Scan for the cell matching the given text and deliver its [x, y] coordinate at center. 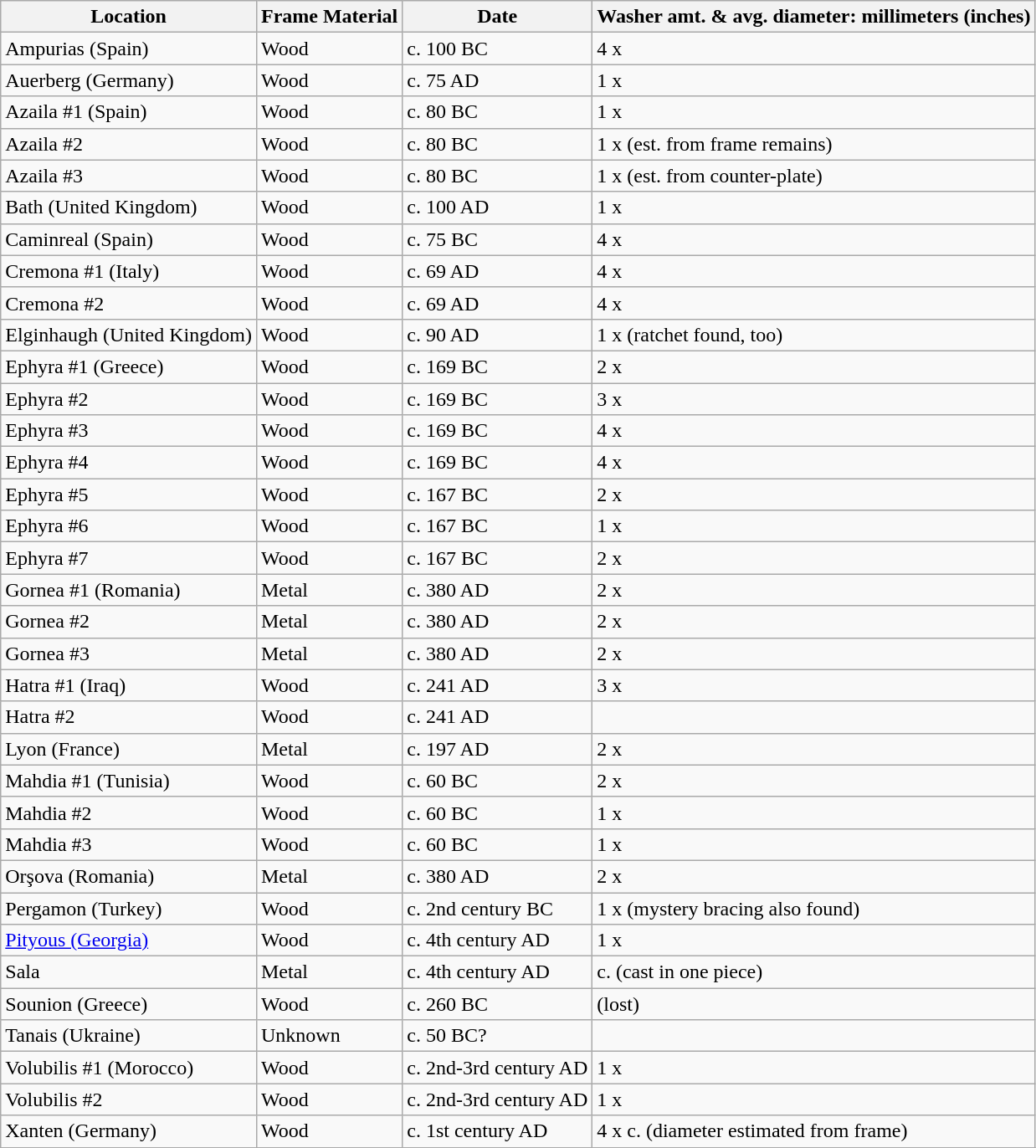
Orşova (Romania) [129, 876]
Mahdia #3 [129, 844]
Azaila #1 (Spain) [129, 112]
c. 75 BC [497, 239]
Azaila #2 [129, 144]
c. 1st century AD [497, 1131]
Volubilis #2 [129, 1099]
1 x (mystery bracing also found) [813, 908]
1 x (est. from counter-plate) [813, 176]
Gornea #1 (Romania) [129, 590]
4 x c. (diameter estimated from frame) [813, 1131]
1 x (est. from frame remains) [813, 144]
Caminreal (Spain) [129, 239]
Pergamon (Turkey) [129, 908]
Xanten (Germany) [129, 1131]
Ephyra #7 [129, 558]
Location [129, 17]
Azaila #3 [129, 176]
c. 50 BC? [497, 1036]
Ephyra #1 (Greece) [129, 366]
Cremona #2 [129, 303]
Hatra #2 [129, 717]
Cremona #1 (Italy) [129, 271]
Ephyra #5 [129, 495]
c. 75 AD [497, 80]
Pityous (Georgia) [129, 940]
Ampurias (Spain) [129, 49]
Tanais (Ukraine) [129, 1036]
Washer amt. & avg. diameter: millimeters (inches) [813, 17]
c. 100 AD [497, 208]
1 x (ratchet found, too) [813, 335]
c. 2nd century BC [497, 908]
Lyon (France) [129, 749]
Frame Material [329, 17]
Date [497, 17]
Mahdia #2 [129, 812]
Unknown [329, 1036]
Bath (United Kingdom) [129, 208]
Hatra #1 (Iraq) [129, 685]
Ephyra #2 [129, 399]
Gornea #3 [129, 653]
Ephyra #6 [129, 526]
Sounion (Greece) [129, 1004]
Ephyra #4 [129, 463]
(lost) [813, 1004]
Sala [129, 972]
Gornea #2 [129, 622]
c. 90 AD [497, 335]
c. 197 AD [497, 749]
c. 100 BC [497, 49]
Auerberg (Germany) [129, 80]
Mahdia #1 (Tunisia) [129, 781]
Elginhaugh (United Kingdom) [129, 335]
c. (cast in one piece) [813, 972]
Ephyra #3 [129, 431]
c. 260 BC [497, 1004]
Volubilis #1 (Morocco) [129, 1068]
